Scan for the cell matching the given text and deliver its (X, Y) coordinate at center. 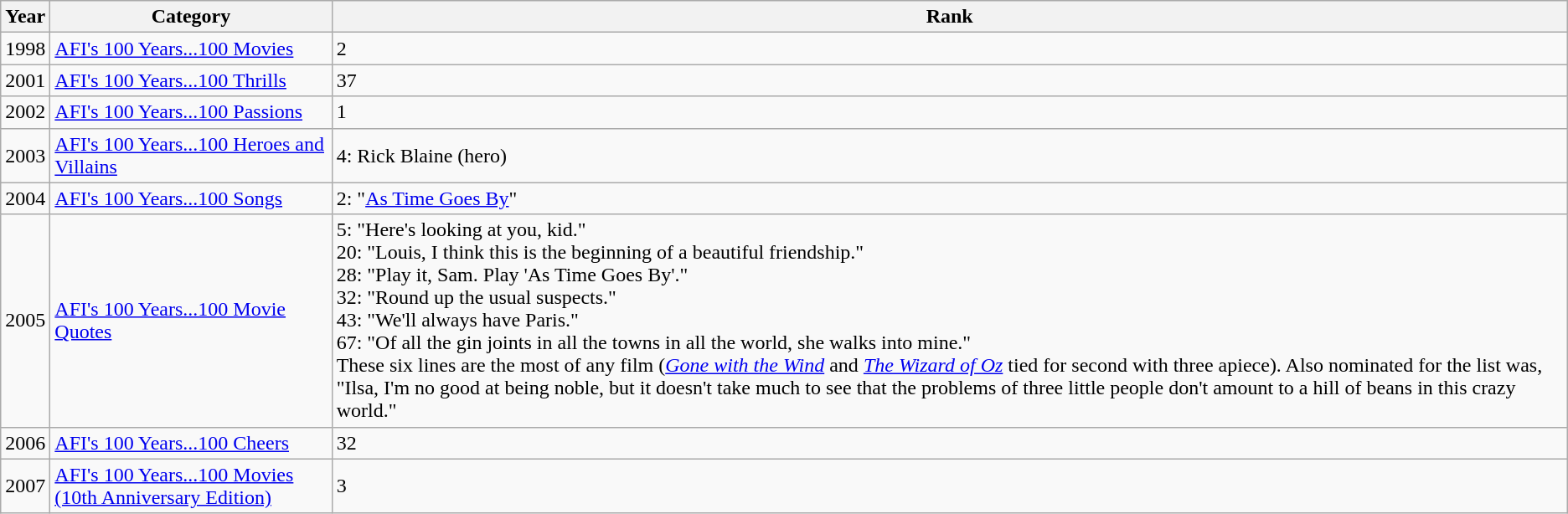
4: Rick Blaine (hero) (950, 156)
32 (950, 443)
AFI's 100 Years...100 Passions (191, 112)
2006 (25, 443)
1 (950, 112)
2003 (25, 156)
AFI's 100 Years...100 Movies (191, 49)
2005 (25, 321)
2: "As Time Goes By" (950, 198)
2002 (25, 112)
2001 (25, 80)
37 (950, 80)
2 (950, 49)
AFI's 100 Years...100 Movies (10th Anniversary Edition) (191, 486)
Category (191, 17)
AFI's 100 Years...100 Movie Quotes (191, 321)
1998 (25, 49)
AFI's 100 Years...100 Cheers (191, 443)
2004 (25, 198)
AFI's 100 Years...100 Thrills (191, 80)
Rank (950, 17)
3 (950, 486)
Year (25, 17)
AFI's 100 Years...100 Heroes and Villains (191, 156)
AFI's 100 Years...100 Songs (191, 198)
2007 (25, 486)
